Find where the given text appears and provide that cell's center as (x, y) coordinate. 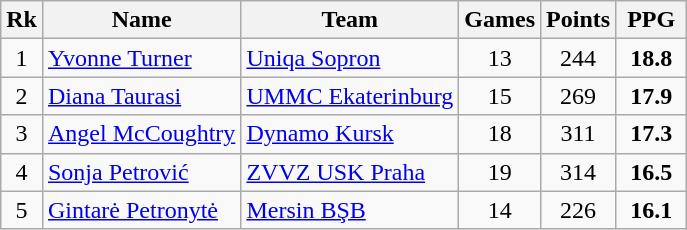
Uniqa Sopron (350, 58)
Gintarė Petronytė (141, 210)
14 (500, 210)
16.5 (652, 172)
18 (500, 134)
19 (500, 172)
1 (22, 58)
13 (500, 58)
Name (141, 20)
Yvonne Turner (141, 58)
18.8 (652, 58)
Mersin BŞB (350, 210)
3 (22, 134)
2 (22, 96)
Team (350, 20)
Diana Taurasi (141, 96)
17.9 (652, 96)
4 (22, 172)
Points (578, 20)
Dynamo Kursk (350, 134)
ZVVZ USK Praha (350, 172)
17.3 (652, 134)
UMMC Ekaterinburg (350, 96)
269 (578, 96)
Angel McCoughtry (141, 134)
PPG (652, 20)
15 (500, 96)
Sonja Petrović (141, 172)
244 (578, 58)
5 (22, 210)
Rk (22, 20)
16.1 (652, 210)
Games (500, 20)
314 (578, 172)
226 (578, 210)
311 (578, 134)
